Return [X, Y] of the center of cell containing provided text 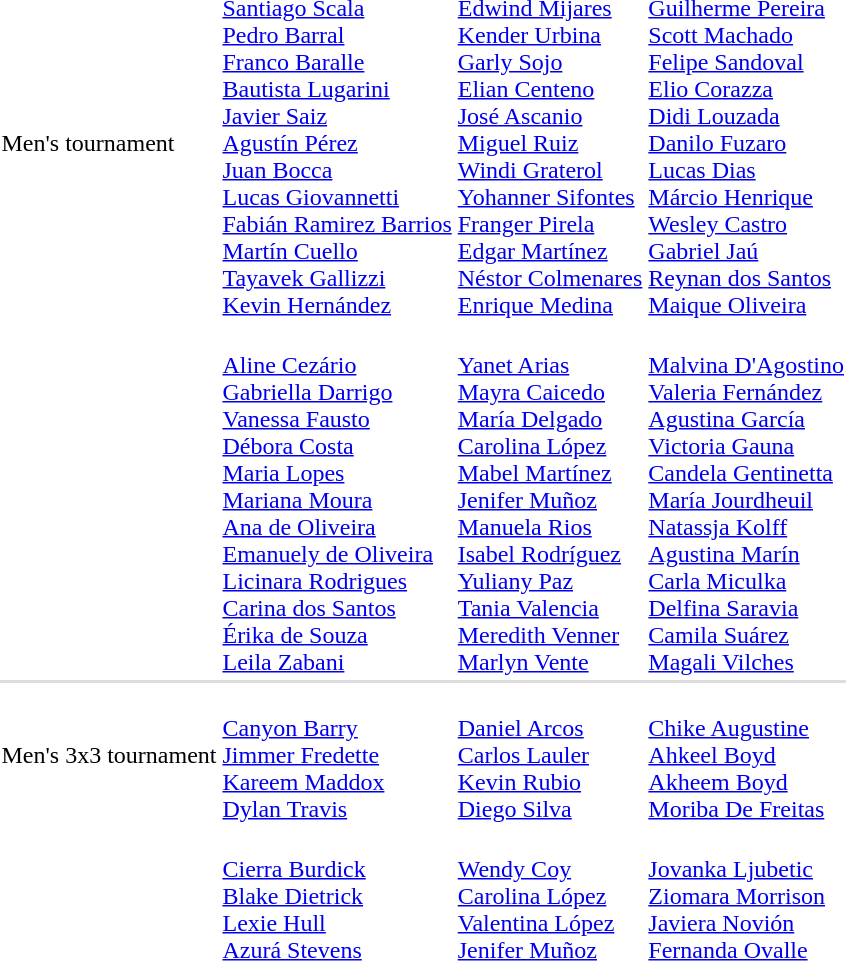
Canyon BarryJimmer FredetteKareem MaddoxDylan Travis [337, 755]
Men's 3x3 tournament [109, 755]
Chike AugustineAhkeel BoydAkheem BoydMoriba De Freitas [746, 755]
Daniel ArcosCarlos LaulerKevin RubioDiego Silva [550, 755]
